Detect which cell encompasses the target text, then output its [X, Y] center coordinate. 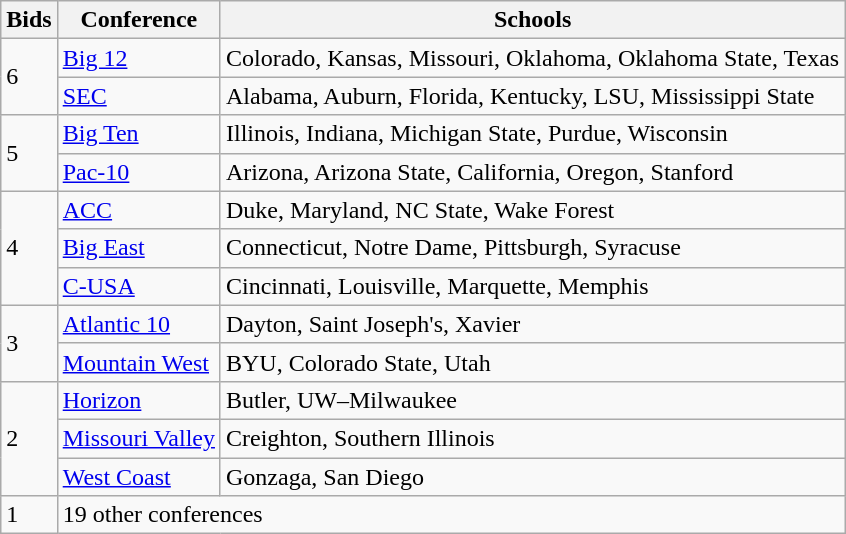
Bids [29, 20]
4 [29, 248]
Missouri Valley [138, 438]
Atlantic 10 [138, 324]
Dayton, Saint Joseph's, Xavier [532, 324]
19 other conferences [450, 515]
Alabama, Auburn, Florida, Kentucky, LSU, Mississippi State [532, 96]
West Coast [138, 477]
Duke, Maryland, NC State, Wake Forest [532, 210]
Pac-10 [138, 172]
Illinois, Indiana, Michigan State, Purdue, Wisconsin [532, 134]
BYU, Colorado State, Utah [532, 362]
Connecticut, Notre Dame, Pittsburgh, Syracuse [532, 248]
Conference [138, 20]
6 [29, 77]
Gonzaga, San Diego [532, 477]
Big East [138, 248]
5 [29, 153]
Creighton, Southern Illinois [532, 438]
3 [29, 343]
Butler, UW–Milwaukee [532, 400]
Cincinnati, Louisville, Marquette, Memphis [532, 286]
2 [29, 438]
Arizona, Arizona State, California, Oregon, Stanford [532, 172]
SEC [138, 96]
C-USA [138, 286]
Schools [532, 20]
Colorado, Kansas, Missouri, Oklahoma, Oklahoma State, Texas [532, 58]
Big 12 [138, 58]
ACC [138, 210]
Horizon [138, 400]
Mountain West [138, 362]
1 [29, 515]
Big Ten [138, 134]
